Return (X, Y) of the center of cell containing provided text 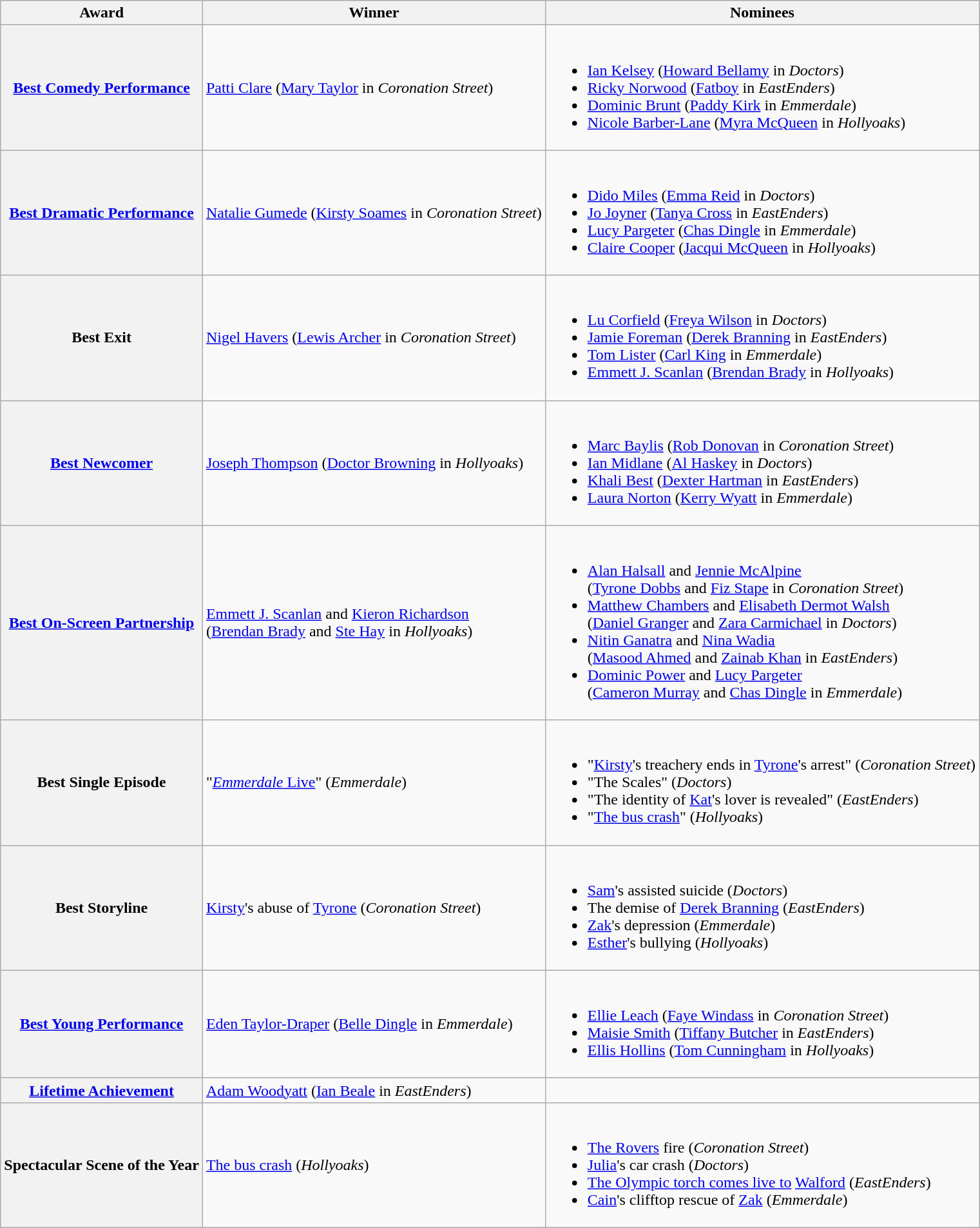
Best Comedy Performance (102, 88)
Spectacular Scene of the Year (102, 1165)
Award (102, 13)
Joseph Thompson (Doctor Browning in Hollyoaks) (374, 463)
Sam's assisted suicide (Doctors)The demise of Derek Branning (EastEnders)Zak's depression (Emmerdale)Esther's bullying (Hollyoaks) (762, 908)
Patti Clare (Mary Taylor in Coronation Street) (374, 88)
Winner (374, 13)
Ellie Leach (Faye Windass in Coronation Street)Maisie Smith (Tiffany Butcher in EastEnders)Ellis Hollins (Tom Cunningham in Hollyoaks) (762, 1024)
The bus crash (Hollyoaks) (374, 1165)
Best Exit (102, 338)
Best Single Episode (102, 783)
Adam Woodyatt (Ian Beale in EastEnders) (374, 1090)
Best Dramatic Performance (102, 213)
Natalie Gumede (Kirsty Soames in Coronation Street) (374, 213)
Best Newcomer (102, 463)
"Emmerdale Live" (Emmerdale) (374, 783)
Nigel Havers (Lewis Archer in Coronation Street) (374, 338)
Emmett J. Scanlan and Kieron Richardson(Brendan Brady and Ste Hay in Hollyoaks) (374, 623)
Lifetime Achievement (102, 1090)
Eden Taylor-Draper (Belle Dingle in Emmerdale) (374, 1024)
Best Young Performance (102, 1024)
Best On-Screen Partnership (102, 623)
Kirsty's abuse of Tyrone (Coronation Street) (374, 908)
Best Storyline (102, 908)
Nominees (762, 13)
